For the text-containing cell, return its midpoint in [x, y] coordinate format. 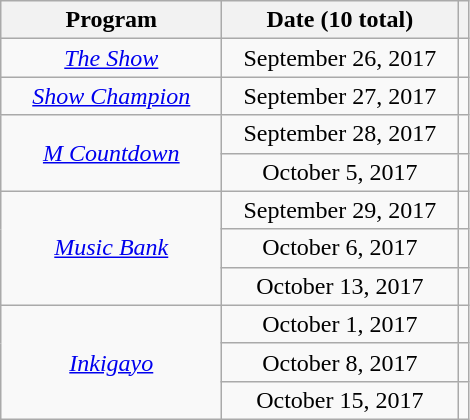
Program [112, 20]
October 6, 2017 [340, 248]
Inkigayo [112, 362]
October 13, 2017 [340, 286]
Music Bank [112, 248]
Show Champion [112, 96]
M Countdown [112, 153]
September 28, 2017 [340, 134]
September 26, 2017 [340, 58]
The Show [112, 58]
September 27, 2017 [340, 96]
October 15, 2017 [340, 400]
October 5, 2017 [340, 172]
October 8, 2017 [340, 362]
Date (10 total) [340, 20]
September 29, 2017 [340, 210]
October 1, 2017 [340, 324]
